Determine the (x, y) coordinate at the center of the cell enclosing the given text.  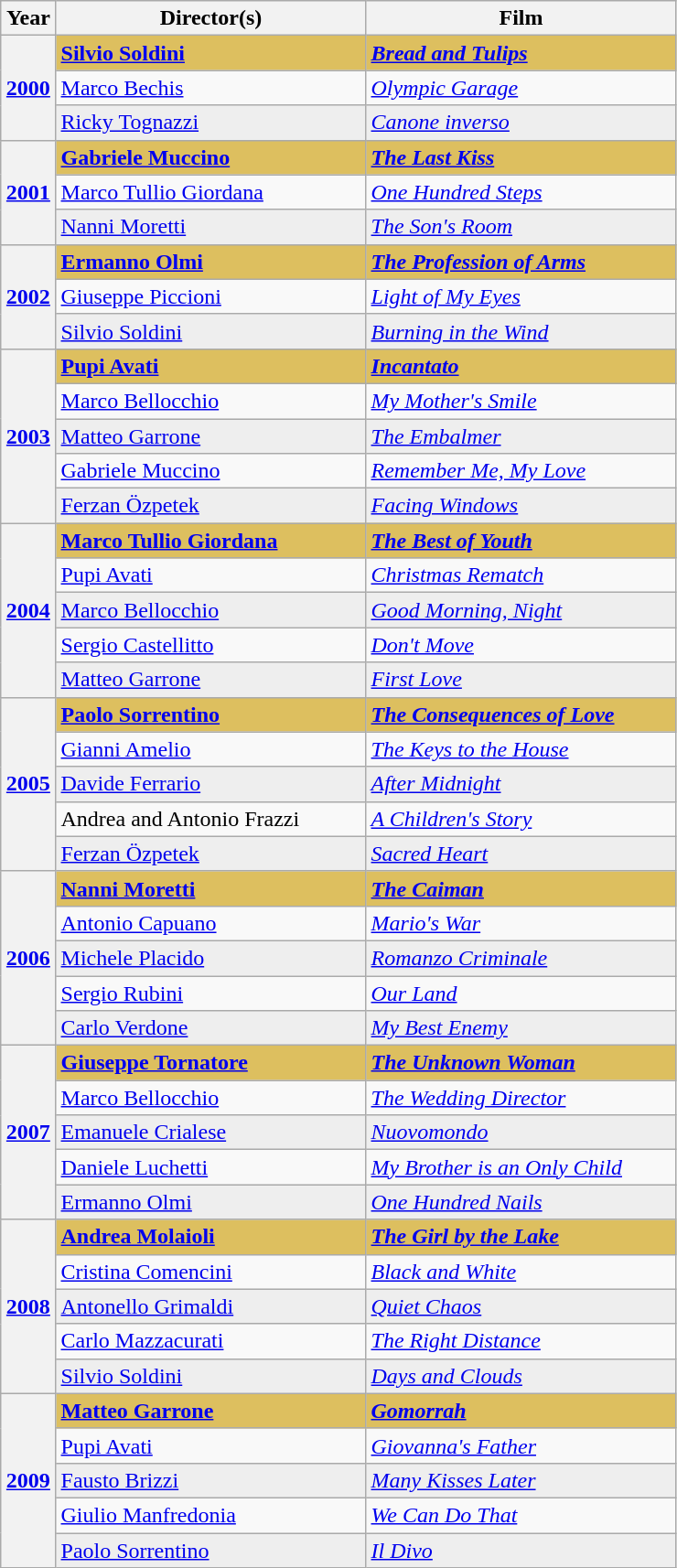
The Consequences of Love (521, 714)
2005 (28, 784)
Good Morning, Night (521, 610)
My Best Enemy (521, 1028)
Andrea Molaioli (210, 1237)
Bread and Tulips (521, 53)
2002 (28, 296)
Quiet Chaos (521, 1306)
Facing Windows (521, 506)
The Profession of Arms (521, 262)
One Hundred Nails (521, 1202)
Many Kisses Later (521, 1480)
Ricky Tognazzi (210, 123)
Sergio Rubini (210, 993)
Giovanna's Father (521, 1445)
2008 (28, 1306)
2007 (28, 1133)
Black and White (521, 1272)
Gomorrah (521, 1411)
Our Land (521, 993)
Film (521, 18)
After Midnight (521, 784)
The Embalmer (521, 436)
A Children's Story (521, 819)
2004 (28, 610)
Don't Move (521, 645)
The Last Kiss (521, 157)
The Best of Youth (521, 541)
Giulio Manfredonia (210, 1515)
Carlo Mazzacurati (210, 1341)
2000 (28, 88)
One Hundred Steps (521, 192)
My Mother's Smile (521, 401)
Days and Clouds (521, 1376)
Marco Bechis (210, 88)
2006 (28, 958)
Daniele Luchetti (210, 1167)
Antonio Capuano (210, 923)
Andrea and Antonio Frazzi (210, 819)
Mario's War (521, 923)
The Unknown Woman (521, 1063)
Nuovomondo (521, 1133)
2003 (28, 435)
We Can Do That (521, 1515)
Remember Me, My Love (521, 471)
Director(s) (210, 18)
Light of My Eyes (521, 296)
The Right Distance (521, 1341)
Burning in the Wind (521, 331)
First Love (521, 680)
Christmas Rematch (521, 575)
Olympic Garage (521, 88)
Romanzo Criminale (521, 958)
Gianni Amelio (210, 749)
2001 (28, 192)
Davide Ferrario (210, 784)
Year (28, 18)
The Keys to the House (521, 749)
Sergio Castellitto (210, 645)
Canone inverso (521, 123)
2009 (28, 1480)
Antonello Grimaldi (210, 1306)
Il Divo (521, 1551)
The Wedding Director (521, 1098)
Giuseppe Piccioni (210, 296)
Incantato (521, 366)
Giuseppe Tornatore (210, 1063)
Michele Placido (210, 958)
Carlo Verdone (210, 1028)
Emanuele Crialese (210, 1133)
My Brother is an Only Child (521, 1167)
Fausto Brizzi (210, 1480)
Sacred Heart (521, 854)
The Girl by the Lake (521, 1237)
The Son's Room (521, 227)
The Caiman (521, 888)
Cristina Comencini (210, 1272)
